Find where the given text appears and provide that cell's center as (x, y) coordinate. 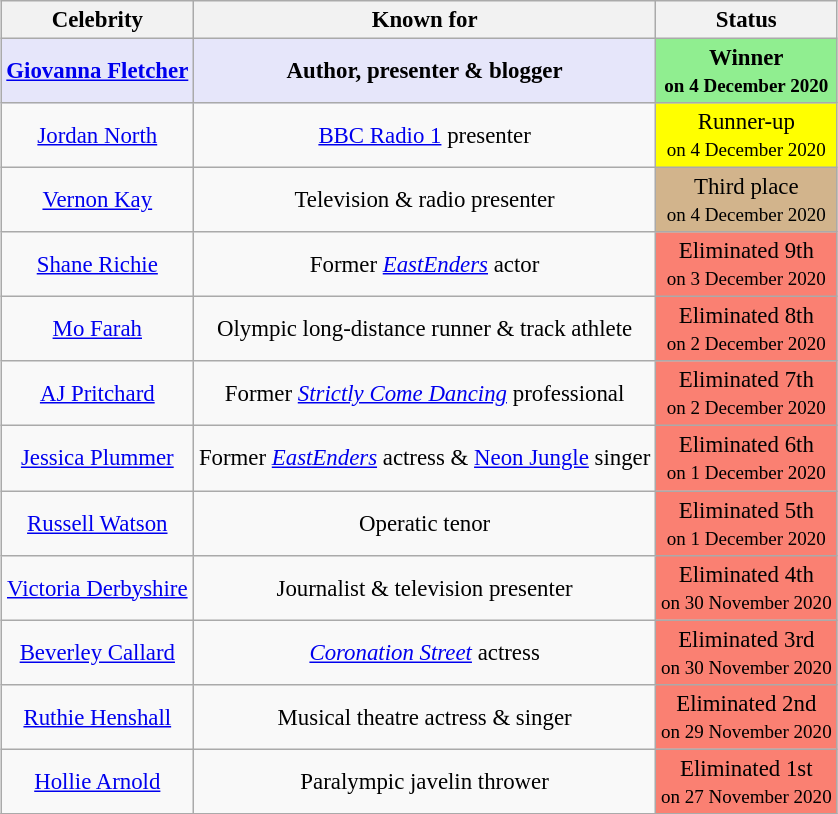
Paralympic javelin thrower (425, 782)
Jordan North (98, 136)
Eliminated 2ndon 29 November 2020 (746, 716)
Russell Watson (98, 522)
Jessica Plummer (98, 458)
Eliminated 1ston 27 November 2020 (746, 782)
Operatic tenor (425, 522)
Eliminated 7thon 2 December 2020 (746, 394)
Celebrity (98, 20)
Former Strictly Come Dancing professional (425, 394)
Mo Farah (98, 330)
Eliminated 9thon 3 December 2020 (746, 264)
Eliminated 5thon 1 December 2020 (746, 522)
Coronation Street actress (425, 652)
BBC Radio 1 presenter (425, 136)
Musical theatre actress & singer (425, 716)
Journalist & television presenter (425, 588)
Eliminated 6thon 1 December 2020 (746, 458)
AJ Pritchard (98, 394)
Ruthie Henshall (98, 716)
Victoria Derbyshire (98, 588)
Eliminated 8thon 2 December 2020 (746, 330)
Status (746, 20)
Runner-upon 4 December 2020 (746, 136)
Olympic long-distance runner & track athlete (425, 330)
Beverley Callard (98, 652)
Hollie Arnold (98, 782)
Shane Richie (98, 264)
Known for (425, 20)
Former EastEnders actor (425, 264)
Giovanna Fletcher (98, 70)
Eliminated 3rdon 30 November 2020 (746, 652)
Author, presenter & blogger (425, 70)
Eliminated 4thon 30 November 2020 (746, 588)
Winneron 4 December 2020 (746, 70)
Former EastEnders actress & Neon Jungle singer (425, 458)
Television & radio presenter (425, 200)
Vernon Kay (98, 200)
Third placeon 4 December 2020 (746, 200)
